Locate the cell with the specified text and output its [x, y] center coordinate. 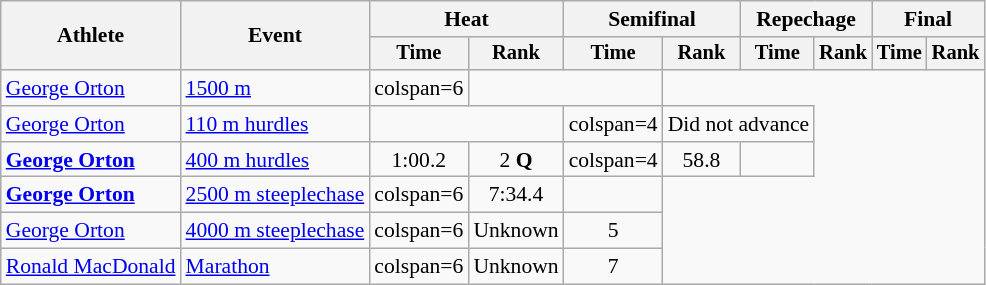
Marathon [276, 267]
7 [614, 267]
4000 m steeplechase [276, 231]
2500 m steeplechase [276, 195]
1:00.2 [418, 160]
Heat [466, 19]
Did not advance [739, 124]
58.8 [702, 160]
Semifinal [652, 19]
5 [614, 231]
Event [276, 36]
7:34.4 [516, 195]
2 Q [516, 160]
400 m hurdles [276, 160]
1500 m [276, 88]
110 m hurdles [276, 124]
Final [928, 19]
Ronald MacDonald [91, 267]
Repechage [806, 19]
Athlete [91, 36]
